Return the (X, Y) coordinate for the center point of the cell that contains the specified text.  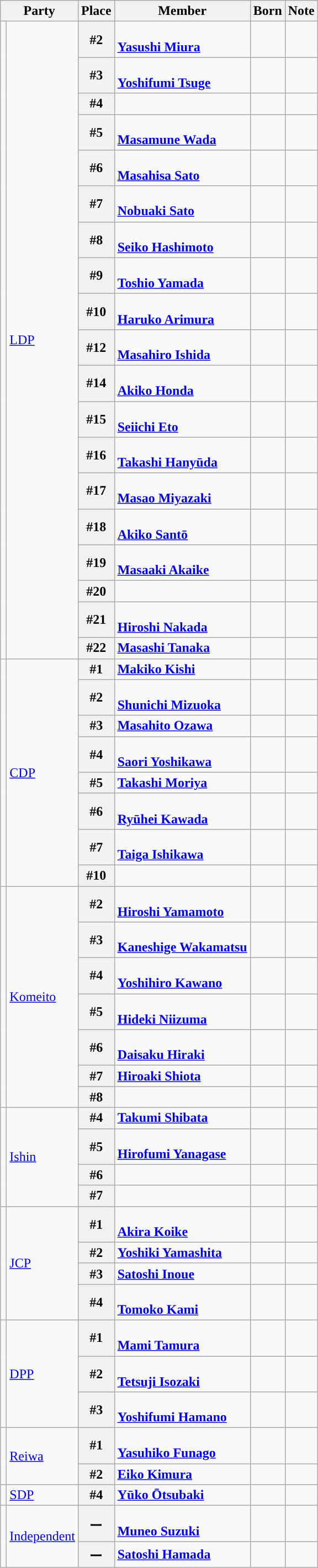
Daisaku Hiraki (182, 1048)
Nobuaki Sato (182, 204)
Party (40, 11)
Yasushi Miura (182, 40)
#18 (96, 527)
Saori Yoshikawa (182, 754)
Hideki Niizuma (182, 1012)
Masao Miyazaki (182, 491)
Haruko Arimura (182, 311)
Masashi Tanaka (182, 648)
Akiko Honda (182, 383)
Yūko Ōtsubaki (182, 1495)
Akiko Santō (182, 527)
Tomoko Kami (182, 1302)
Member (182, 11)
CDP (43, 772)
Tetsuji Isozaki (182, 1373)
Yoshiki Yamashita (182, 1253)
Komeito (43, 996)
Mami Tamura (182, 1338)
Ryūhei Kawada (182, 811)
#17 (96, 491)
Kaneshige Wakamatsu (182, 940)
Takashi Hanyūda (182, 456)
Hiroshi Nakada (182, 620)
Hirofumi Yanagase (182, 1146)
Makiko Kishi (182, 669)
Satoshi Hamada (182, 1554)
SDP (43, 1495)
Muneo Suzuki (182, 1523)
#21 (96, 620)
DPP (43, 1373)
Seiko Hashimoto (182, 239)
Masahisa Sato (182, 168)
#15 (96, 419)
Takumi Shibata (182, 1118)
Born (267, 11)
Reiwa (43, 1456)
Yasuhiko Funago (182, 1446)
Masahito Ozawa (182, 726)
Eiko Kimura (182, 1474)
Masaaki Akaike (182, 563)
Note (301, 11)
Independent (43, 1537)
Place (96, 11)
Shunichi Mizuoka (182, 697)
Hiroshi Yamamoto (182, 903)
Yoshifumi Hamano (182, 1410)
Yoshifumi Tsuge (182, 75)
#16 (96, 456)
#19 (96, 563)
Hiroaki Shiota (182, 1076)
Masahiro Ishida (182, 347)
Seiichi Eto (182, 419)
Masamune Wada (182, 132)
Toshio Yamada (182, 276)
Yoshihiro Kawano (182, 976)
#9 (96, 276)
JCP (43, 1263)
#12 (96, 347)
#14 (96, 383)
LDP (43, 340)
Akira Koike (182, 1224)
Ishin (43, 1157)
Satoshi Inoue (182, 1273)
Taiga Ishikawa (182, 847)
#22 (96, 648)
Takashi Moriya (182, 783)
#20 (96, 591)
